Capture the cell that displays the provided text and extract its (x, y) central coordinate. 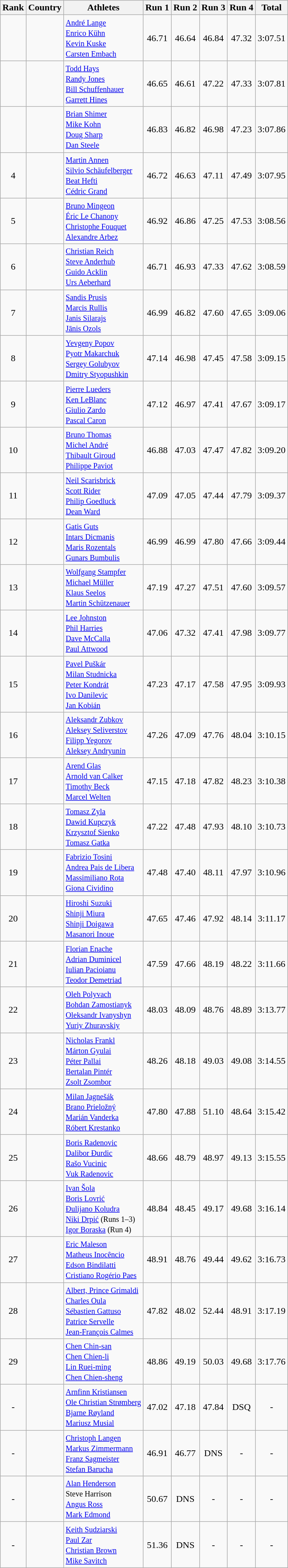
49.19 (185, 1361)
Albert, Prince Grimaldi Charles Oula Sébastien Gattuso Patrice Servelle Jean-François Calmes (104, 1310)
Pierre Lueders Ken LeBlanc Giulio Zardo Pascal Caron (104, 404)
Christoph Langen Markus Zimmermann Franz Sagmeister Stefan Barucha (104, 1453)
48.11 (214, 872)
3:10.73 (271, 827)
Neil Scarisbrick Scott Rider Philip Goedluck Dean Ward (104, 495)
52.44 (214, 1310)
Nicholas Frankl Márton Gyulai Péter Pallai Bertalan Pintér Zsolt Zsombor (104, 1061)
48.23 (241, 781)
Brian Shimer Mike Kohn Doug Sharp Dan Steele (104, 129)
3:08.56 (271, 221)
18 (13, 827)
Run 4 (241, 8)
48.19 (214, 964)
3:07.81 (271, 84)
3:10.96 (271, 872)
3:09.06 (271, 312)
Keith Sudziarski Paul Zar Christian Brown Mike Savitch (104, 1545)
Bruno Mingeon Éric Le Chanony Christophe Fouquet Alexandre Arbez (104, 221)
46.61 (185, 84)
Tomasz Zyla Dawid Kupczyk Krzysztof Sienko Tomasz Gatka (104, 827)
Wolfgang Stampfer Michael Müller Klaus Seelos Martin Schützenauer (104, 588)
3:14.55 (271, 1061)
46.97 (185, 404)
48.02 (185, 1310)
47.45 (214, 358)
47.59 (157, 964)
47.88 (185, 1111)
47.03 (185, 450)
3:13.77 (271, 1010)
3:15.55 (271, 1158)
48.84 (157, 1208)
47.67 (241, 404)
Christian Reich Steve Anderhub Guido Acklin Urs Aeberhard (104, 267)
3:07.86 (271, 129)
46.93 (185, 267)
29 (13, 1361)
48.86 (157, 1361)
47.84 (214, 1408)
47.12 (157, 404)
Ivan Šola Boris Lovrić Ðulijano Koludra Niki Drpić (Runs 1–3)Igor Boraska (Run 4) (104, 1208)
Chen Chin-san Chen Chien-li Lin Ruei-ming Chen Chien-sheng (104, 1361)
Martin Annen Silvio Schäufelberger Beat Hefti Cédric Grand (104, 175)
47.76 (214, 735)
Run 2 (185, 8)
3:07.95 (271, 175)
47.25 (214, 221)
48.66 (157, 1158)
46.65 (157, 84)
24 (13, 1111)
3:09.77 (271, 633)
3:17.19 (271, 1310)
47.97 (241, 872)
47.27 (185, 588)
46.63 (185, 175)
3:09.93 (271, 684)
10 (13, 450)
3:15.42 (271, 1111)
47.49 (241, 175)
3:09.17 (271, 404)
23 (13, 1061)
49.62 (241, 1259)
47.79 (241, 495)
48.10 (241, 827)
47.62 (241, 267)
Aleksandr Zubkov Aleksey Seliverstov Filipp Yegorov Aleksey Andryunin (104, 735)
48.03 (157, 1010)
47.26 (157, 735)
46.92 (157, 221)
3:10.38 (271, 781)
51.36 (157, 1545)
21 (13, 964)
Run 1 (157, 8)
17 (13, 781)
Country (45, 8)
48.79 (185, 1158)
47.15 (157, 781)
3:16.14 (271, 1208)
48.26 (157, 1061)
49.13 (241, 1158)
48.22 (241, 964)
Pavel Puškár Milan Studnicka Peter Kondrát Ivo Danilevic Jan Kobián (104, 684)
51.10 (214, 1111)
46.84 (214, 38)
49.17 (214, 1208)
Fabrizio Tosini Andrea Pais de Libera Massimiliano Rota Giona Cividino (104, 872)
9 (13, 404)
3:07.51 (271, 38)
3:16.73 (271, 1259)
Arnfinn Kristiansen Ole Christian Strømberg Bjarne Røyland Mariusz Musial (104, 1408)
Arend Glas Arnold van Calker Timothy Beck Marcel Welten (104, 781)
49.08 (241, 1061)
47.11 (214, 175)
26 (13, 1208)
Yevgeny Popov Pyotr Makarchuk Sergey Golubyov Dmitry Styopushkin (104, 358)
Florian Enache Adrian Duminicel Iulian Pacioianu Teodor Demetriad (104, 964)
47.46 (185, 918)
47.44 (214, 495)
47.95 (241, 684)
8 (13, 358)
49.44 (214, 1259)
46.86 (185, 221)
47.51 (214, 588)
Bruno Thomas Michel André Thibault Giroud Philippe Paviot (104, 450)
48.64 (241, 1111)
28 (13, 1310)
46.88 (157, 450)
47.14 (157, 358)
15 (13, 684)
Lee Johnston Phil Harries Dave McCalla Paul Attwood (104, 633)
3:11.66 (271, 964)
48.18 (185, 1061)
47.06 (157, 633)
50.03 (214, 1361)
47.92 (214, 918)
47.40 (185, 872)
48.09 (185, 1010)
3:11.17 (271, 918)
3:09.37 (271, 495)
46.72 (157, 175)
46.83 (157, 129)
Total (271, 8)
Athletes (104, 8)
48.04 (241, 735)
22 (13, 1010)
7 (13, 312)
3:09.15 (271, 358)
5 (13, 221)
Milan Jagnešák Brano Prieložný Marián Vanderka Róbert Krestanko (104, 1111)
Alan Henderson Steve Harrison Angus Ross Mark Edmond (104, 1499)
47.47 (214, 450)
3:08.59 (271, 267)
11 (13, 495)
49.03 (214, 1061)
Todd Hays Randy Jones Bill Schuffenhauer Garrett Hines (104, 84)
47.02 (157, 1408)
André Lange Enrico Kühn Kevin Kuske Carsten Embach (104, 38)
Boris Radenovic Dalibor Ðurdic Rašo Vucinic Vuk Radenovic (104, 1158)
3:17.76 (271, 1361)
16 (13, 735)
14 (13, 633)
46.91 (157, 1453)
13 (13, 588)
12 (13, 542)
48.14 (241, 918)
47.53 (241, 221)
Eric Maleson Matheus Inocêncio Edson Bindilatti Cristiano Rogério Paes (104, 1259)
25 (13, 1158)
48.97 (214, 1158)
47.93 (214, 827)
3:09.20 (271, 450)
48.89 (241, 1010)
47.98 (241, 633)
50.67 (157, 1499)
48.45 (185, 1208)
47.05 (185, 495)
Rank (13, 8)
46.64 (185, 38)
Oleh Polyvach Bohdan Zamostianyk Oleksandr Ivanyshyn Yuriy Zhuravskiy (104, 1010)
19 (13, 872)
3:10.15 (271, 735)
Sandis Prusis Marcis Rullis Janis Silarajs Jānis Ozols (104, 312)
3:09.57 (271, 588)
47.19 (157, 588)
47.17 (185, 684)
20 (13, 918)
Hiroshi Suzuki Shinji Miura Shinji Doigawa Masanori Inoue (104, 918)
27 (13, 1259)
Gatis Guts Intars Dicmanis Maris Rozentals Gunars Bumbulis (104, 542)
4 (13, 175)
46.77 (185, 1453)
DSQ (241, 1408)
Run 3 (214, 8)
3:09.44 (271, 542)
6 (13, 267)
